Detect which cell encompasses the target text, then output its (X, Y) center coordinate. 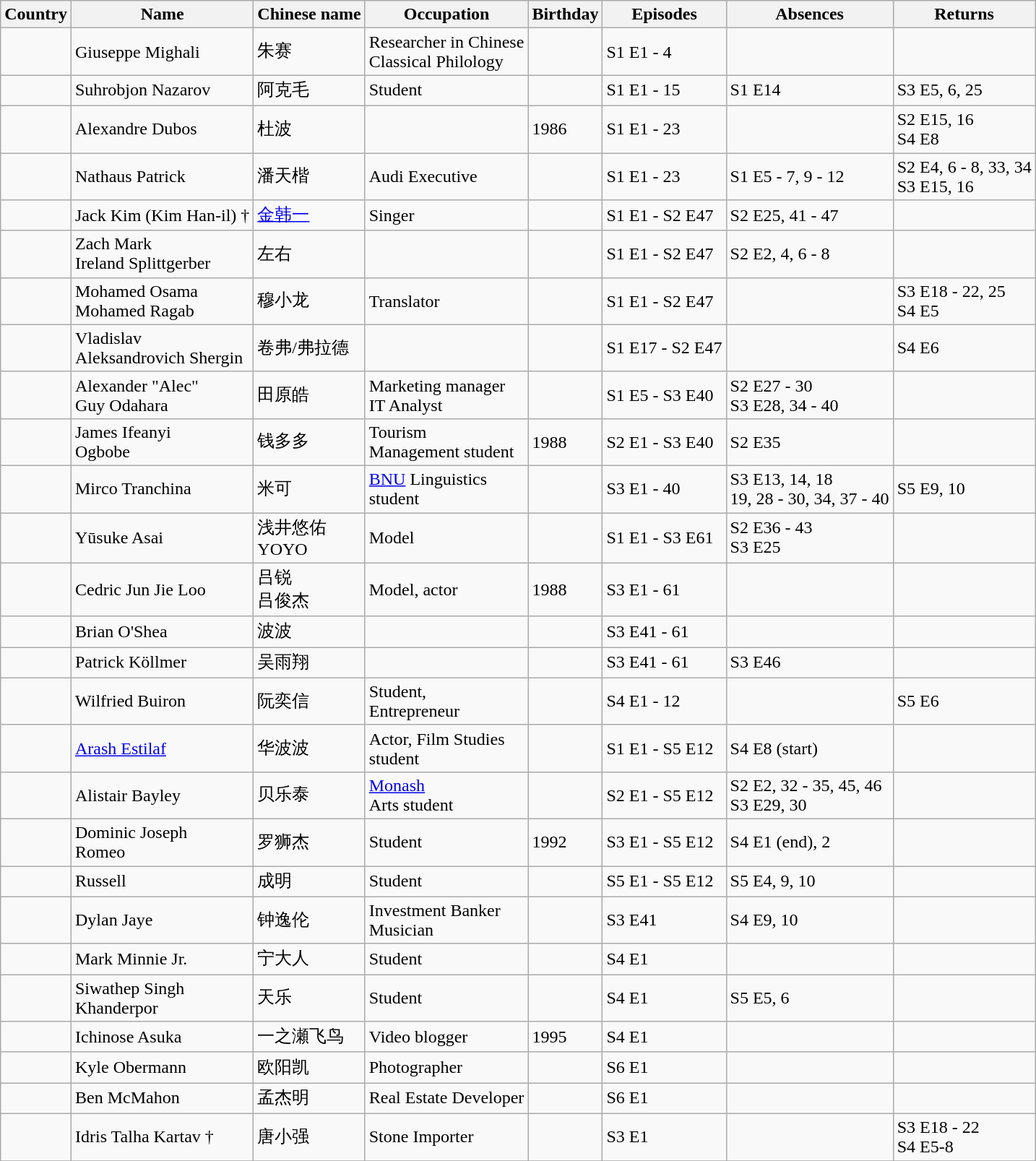
一之瀬飞鸟 (309, 1037)
S2 E35 (809, 442)
Brian O'Shea (162, 631)
Photographer (446, 1068)
S5 E9, 10 (964, 488)
穆小龙 (309, 301)
Birthday (565, 14)
Cedric Jun Jie Loo (162, 590)
罗狮杰 (309, 842)
Real Estate Developer (446, 1098)
1992 (565, 842)
S4 E1 - 12 (665, 701)
孟杰明 (309, 1098)
Alistair Bayley (162, 795)
田原皓 (309, 394)
Model (446, 538)
MonashArts student (446, 795)
Giuseppe Mighali (162, 52)
S1 E1 - 15 (665, 91)
Translator (446, 301)
BNU Linguisticsstudent (446, 488)
S2 E4, 6 - 8, 33, 34S3 E15, 16 (964, 176)
TourismManagement student (446, 442)
Occupation (446, 14)
S3 E18 - 22S4 E5-8 (964, 1137)
阿克毛 (309, 91)
成明 (309, 881)
华波波 (309, 748)
贝乐泰 (309, 795)
Alexandre Dubos (162, 129)
Zach MarkIreland Splittgerber (162, 254)
S4 E8 (start) (809, 748)
Alexander "Alec" Guy Odahara (162, 394)
唐小强 (309, 1137)
Absences (809, 14)
Name (162, 14)
1986 (565, 129)
S3 E1 - 40 (665, 488)
卷弗/弗拉德 (309, 348)
S2 E1 - S3 E40 (665, 442)
Model, actor (446, 590)
Researcher in ChineseClassical Philology (446, 52)
S4 E6 (964, 348)
Kyle Obermann (162, 1068)
S2 E1 - S5 E12 (665, 795)
波波 (309, 631)
Student, Entrepreneur (446, 701)
S3 E13, 14, 1819, 28 - 30, 34, 37 - 40 (809, 488)
S3 E1 (665, 1137)
S3 E5, 6, 25 (964, 91)
Audi Executive (446, 176)
S5 E5, 6 (809, 998)
金韩一 (309, 215)
S1 E1 - S5 E12 (665, 748)
吴雨翔 (309, 663)
Mirco Tranchina (162, 488)
S1 E5 - 7, 9 - 12 (809, 176)
阮奕信 (309, 701)
Arash Estilaf (162, 748)
欧阳凯 (309, 1068)
宁大人 (309, 959)
吕锐吕俊杰 (309, 590)
Country (36, 14)
钟逸伦 (309, 920)
Chinese name (309, 14)
S5 E4, 9, 10 (809, 881)
S2 E2, 4, 6 - 8 (809, 254)
S3 E41 (665, 920)
James IfeanyiOgbobe (162, 442)
S4 E1 (end), 2 (809, 842)
VladislavAleksandrovich Shergin (162, 348)
钱多多 (309, 442)
Episodes (665, 14)
Patrick Köllmer (162, 663)
S3 E18 - 22, 25S4 E5 (964, 301)
S1 E17 - S2 E47 (665, 348)
Stone Importer (446, 1137)
S2 E15, 16S4 E8 (964, 129)
朱赛 (309, 52)
S2 E36 - 43S3 E25 (809, 538)
Wilfried Buiron (162, 701)
1995 (565, 1037)
Returns (964, 14)
S2 E27 - 30S3 E28, 34 - 40 (809, 394)
Dominic JosephRomeo (162, 842)
S1 E5 - S3 E40 (665, 394)
S4 E9, 10 (809, 920)
S5 E1 - S5 E12 (665, 881)
Jack Kim (Kim Han-il) † (162, 215)
杜波 (309, 129)
Suhrobjon Nazarov (162, 91)
Video blogger (446, 1037)
Marketing managerIT Analyst (446, 394)
Yūsuke Asai (162, 538)
Ben McMahon (162, 1098)
S1 E1 - 4 (665, 52)
S1 E1 - S3 E61 (665, 538)
Idris Talha Kartav † (162, 1137)
Actor, Film Studiesstudent (446, 748)
Mohamed Osama Mohamed Ragab (162, 301)
S2 E2, 32 - 35, 45, 46S3 E29, 30 (809, 795)
Ichinose Asuka (162, 1037)
S1 E14 (809, 91)
S3 E1 - S5 E12 (665, 842)
S3 E1 - 61 (665, 590)
Dylan Jaye (162, 920)
Mark Minnie Jr. (162, 959)
天乐 (309, 998)
潘天楷 (309, 176)
Nathaus Patrick (162, 176)
左右 (309, 254)
浅井悠佑YOYO (309, 538)
S5 E6 (964, 701)
米可 (309, 488)
Investment BankerMusician (446, 920)
Siwathep SinghKhanderpor (162, 998)
Singer (446, 215)
Russell (162, 881)
S3 E46 (809, 663)
S2 E25, 41 - 47 (809, 215)
